Output the [x, y] coordinate of the center of the cell containing the given text.  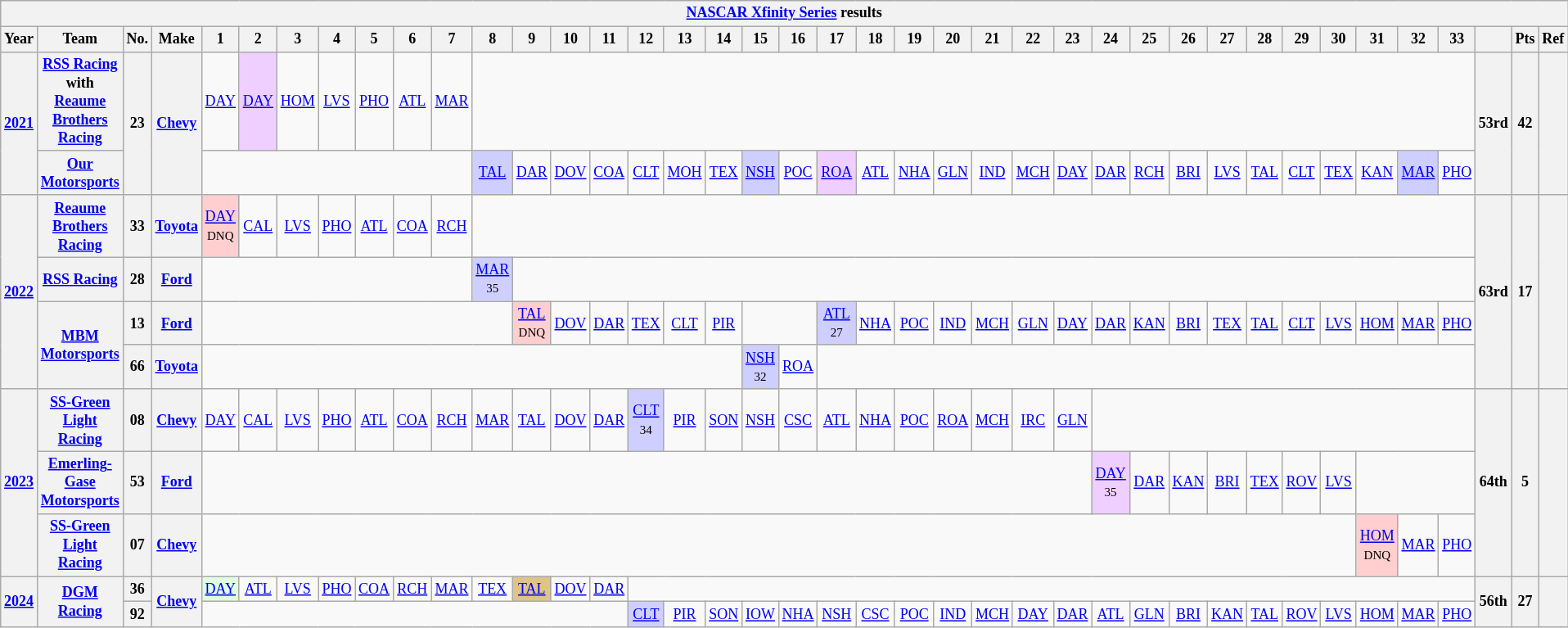
18 [876, 39]
1 [220, 39]
Ref [1553, 39]
16 [798, 39]
4 [337, 39]
26 [1188, 39]
No. [137, 39]
2024 [20, 602]
3 [298, 39]
20 [953, 39]
Year [20, 39]
42 [1525, 123]
07 [137, 544]
10 [570, 39]
RSS Racing [80, 279]
DGM Racing [80, 602]
6 [412, 39]
HOMDNQ [1377, 544]
29 [1301, 39]
63rd [1494, 291]
30 [1339, 39]
MAR35 [493, 279]
11 [609, 39]
2022 [20, 291]
DAYDNQ [220, 226]
15 [761, 39]
12 [647, 39]
Emerling-Gase Motorsports [80, 482]
MBM Motorsports [80, 346]
9 [532, 39]
53rd [1494, 123]
64th [1494, 483]
NSH32 [761, 367]
31 [1377, 39]
56th [1494, 602]
7 [452, 39]
Pts [1525, 39]
Our Motorsports [80, 173]
24 [1111, 39]
8 [493, 39]
36 [137, 590]
Team [80, 39]
19 [914, 39]
92 [137, 614]
2021 [20, 123]
14 [723, 39]
TALDNQ [532, 323]
08 [137, 420]
2023 [20, 483]
DAY35 [1111, 482]
ATL27 [836, 323]
MOH [684, 173]
25 [1149, 39]
Make [177, 39]
32 [1418, 39]
21 [993, 39]
66 [137, 367]
CLT34 [647, 420]
IRC [1033, 420]
RSS Racing with Reaume Brothers Racing [80, 102]
2 [258, 39]
NASCAR Xfinity Series results [784, 13]
Reaume Brothers Racing [80, 226]
53 [137, 482]
IOW [761, 614]
22 [1033, 39]
